Pinpoint the cell where the given text exists, returning its (x, y) midpoint coordinate. 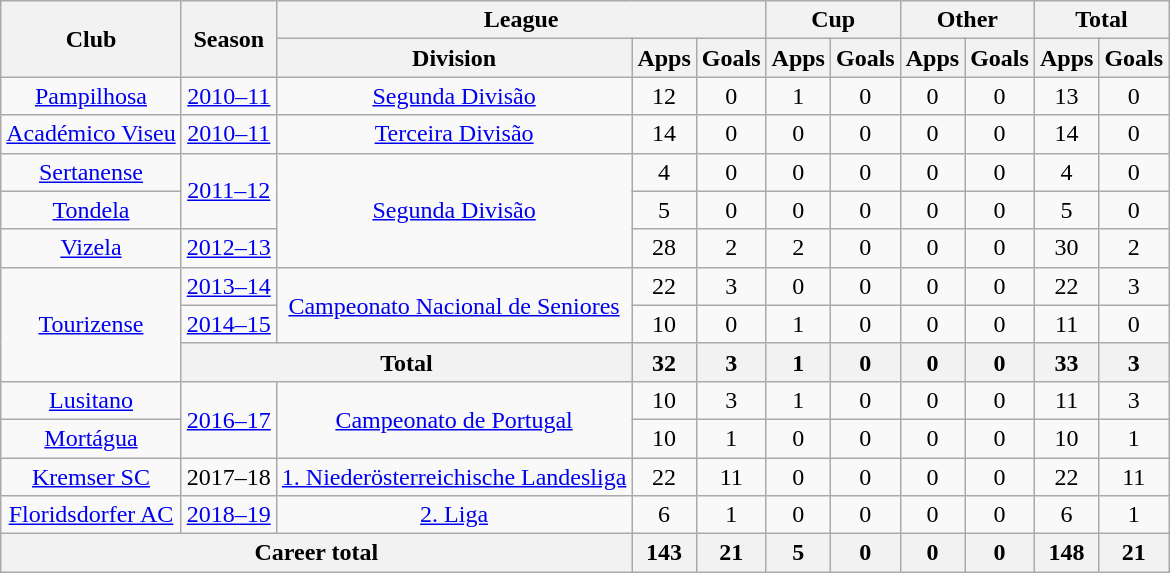
143 (664, 553)
30 (1066, 248)
28 (664, 248)
Other (967, 20)
32 (664, 362)
2. Liga (454, 515)
2011–12 (228, 191)
2016–17 (228, 419)
Académico Viseu (91, 134)
League (521, 20)
2013–14 (228, 286)
Floridsdorfer AC (91, 515)
Pampilhosa (91, 96)
1. Niederösterreichische Landesliga (454, 477)
12 (664, 96)
33 (1066, 362)
Season (228, 39)
2018–19 (228, 515)
Sertanense (91, 172)
Career total (316, 553)
Campeonato Nacional de Seniores (454, 305)
Cup (833, 20)
Tondela (91, 210)
Vizela (91, 248)
Campeonato de Portugal (454, 419)
13 (1066, 96)
Club (91, 39)
2014–15 (228, 324)
Lusitano (91, 400)
Tourizense (91, 324)
2017–18 (228, 477)
148 (1066, 553)
Division (454, 58)
Kremser SC (91, 477)
Mortágua (91, 438)
Terceira Divisão (454, 134)
2012–13 (228, 248)
